Determine the [X, Y] coordinate at the center of the cell enclosing the given text.  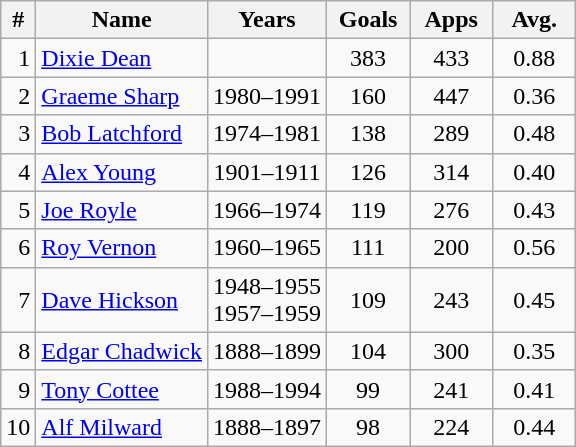
126 [368, 172]
Alex Young [122, 172]
289 [452, 134]
314 [452, 172]
Name [122, 20]
104 [368, 351]
0.45 [534, 300]
224 [452, 427]
0.40 [534, 172]
7 [18, 300]
2 [18, 96]
0.48 [534, 134]
9 [18, 389]
Dave Hickson [122, 300]
138 [368, 134]
1966–1974 [266, 210]
1974–1981 [266, 134]
300 [452, 351]
109 [368, 300]
Years [266, 20]
99 [368, 389]
Alf Milward [122, 427]
1960–1965 [266, 248]
160 [368, 96]
0.56 [534, 248]
1901–1911 [266, 172]
Dixie Dean [122, 58]
1888–1899 [266, 351]
433 [452, 58]
383 [368, 58]
241 [452, 389]
3 [18, 134]
98 [368, 427]
1988–1994 [266, 389]
8 [18, 351]
0.36 [534, 96]
1 [18, 58]
Edgar Chadwick [122, 351]
276 [452, 210]
Apps [452, 20]
Bob Latchford [122, 134]
Joe Royle [122, 210]
0.35 [534, 351]
6 [18, 248]
1948–19551957–1959 [266, 300]
111 [368, 248]
Graeme Sharp [122, 96]
0.41 [534, 389]
0.44 [534, 427]
Goals [368, 20]
4 [18, 172]
243 [452, 300]
447 [452, 96]
10 [18, 427]
119 [368, 210]
200 [452, 248]
Tony Cottee [122, 389]
# [18, 20]
Avg. [534, 20]
0.43 [534, 210]
Roy Vernon [122, 248]
0.88 [534, 58]
1888–1897 [266, 427]
1980–1991 [266, 96]
5 [18, 210]
